Extract the [x, y] coordinate from the center of the cell holding the provided text.  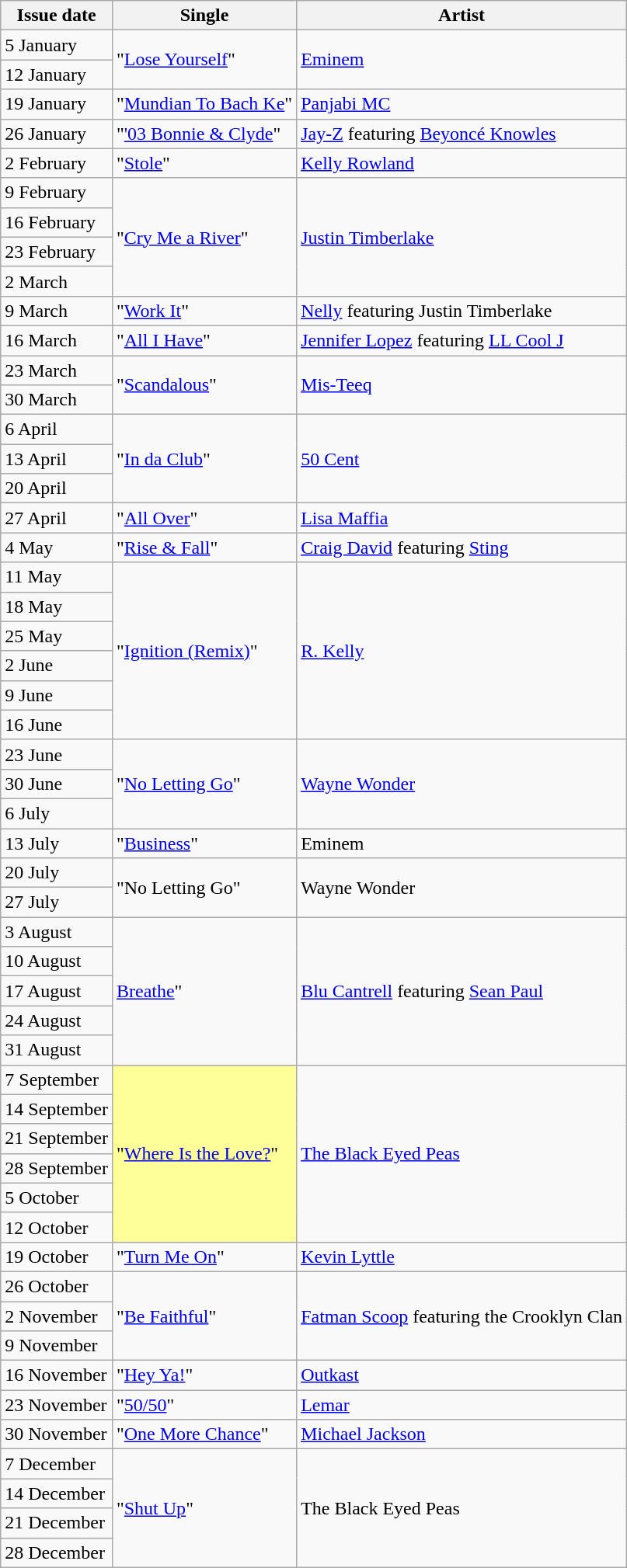
Lisa Maffia [462, 518]
9 March [57, 311]
30 November [57, 1434]
Mis-Teeq [462, 385]
Single [204, 16]
"All I Have" [204, 340]
"Business" [204, 843]
30 March [57, 400]
26 October [57, 1286]
16 November [57, 1375]
50 Cent [462, 459]
"Be Faithful" [204, 1316]
28 September [57, 1168]
7 September [57, 1080]
2 February [57, 163]
"Ignition (Remix)" [204, 651]
"50/50" [204, 1405]
23 February [57, 252]
"Cry Me a River" [204, 237]
"Work It" [204, 311]
Jay-Z featuring Beyoncé Knowles [462, 134]
23 June [57, 754]
Michael Jackson [462, 1434]
Jennifer Lopez featuring LL Cool J [462, 340]
20 July [57, 873]
Breathe" [204, 991]
Fatman Scoop featuring the Crooklyn Clan [462, 1316]
5 October [57, 1198]
"Mundian To Bach Ke" [204, 104]
27 April [57, 518]
7 December [57, 1464]
2 November [57, 1316]
26 January [57, 134]
30 June [57, 784]
"'03 Bonnie & Clyde" [204, 134]
9 February [57, 193]
"Turn Me On" [204, 1257]
"In da Club" [204, 459]
14 December [57, 1493]
Panjabi MC [462, 104]
10 August [57, 961]
2 March [57, 281]
12 October [57, 1227]
11 May [57, 577]
9 November [57, 1346]
"One More Chance" [204, 1434]
"All Over" [204, 518]
"Rise & Fall" [204, 548]
23 November [57, 1405]
Justin Timberlake [462, 237]
16 March [57, 340]
3 August [57, 932]
4 May [57, 548]
21 December [57, 1523]
16 June [57, 725]
Lemar [462, 1405]
28 December [57, 1552]
"Hey Ya!" [204, 1375]
"Shut Up" [204, 1508]
25 May [57, 636]
Kevin Lyttle [462, 1257]
17 August [57, 991]
23 March [57, 370]
Issue date [57, 16]
Artist [462, 16]
R. Kelly [462, 651]
20 April [57, 488]
18 May [57, 607]
21 September [57, 1139]
13 July [57, 843]
Kelly Rowland [462, 163]
19 October [57, 1257]
19 January [57, 104]
6 April [57, 429]
"Where Is the Love?" [204, 1153]
"Stole" [204, 163]
Craig David featuring Sting [462, 548]
16 February [57, 222]
6 July [57, 813]
Nelly featuring Justin Timberlake [462, 311]
9 June [57, 695]
31 August [57, 1050]
5 January [57, 45]
27 July [57, 902]
14 September [57, 1109]
12 January [57, 75]
13 April [57, 459]
2 June [57, 666]
"Lose Yourself" [204, 60]
Blu Cantrell featuring Sean Paul [462, 991]
24 August [57, 1020]
"Scandalous" [204, 385]
Outkast [462, 1375]
